Scan for the cell matching the given text and deliver its (X, Y) coordinate at center. 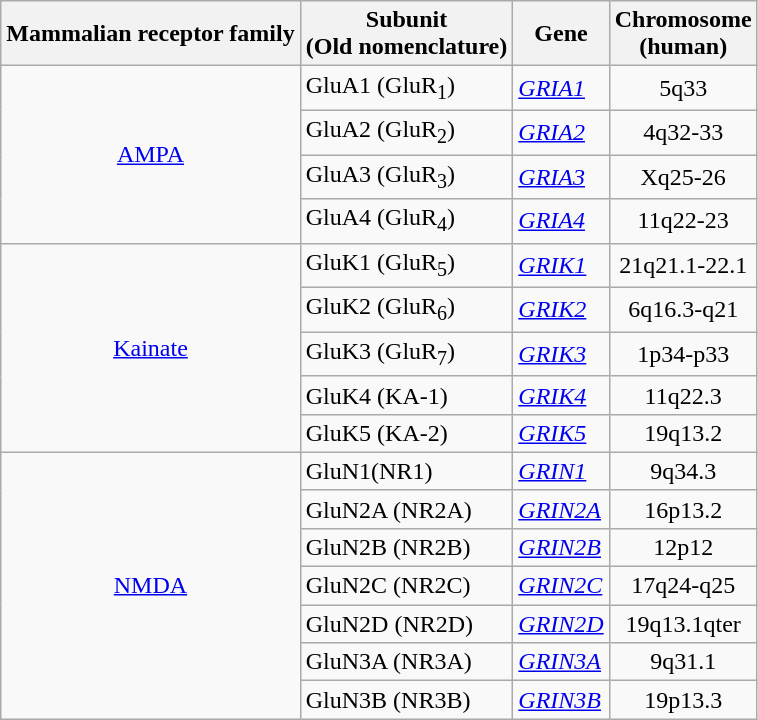
Chromosome(human) (683, 34)
NMDA (150, 585)
Xq25-26 (683, 176)
GluK3 (GluR7) (406, 354)
19q13.1qter (683, 624)
Kainate (150, 348)
GluK5 (KA-2) (406, 433)
AMPA (150, 154)
GRIN2A (561, 509)
GRIK4 (561, 395)
12p12 (683, 547)
4q32-33 (683, 132)
GRIK1 (561, 265)
GluN2C (NR2C) (406, 586)
GRIN2D (561, 624)
GluK1 (GluR5) (406, 265)
GRIN2C (561, 586)
GluN2B (NR2B) (406, 547)
GluN3A (NR3A) (406, 662)
GluN3B (NR3B) (406, 700)
16p13.2 (683, 509)
GRIA3 (561, 176)
GluK4 (KA-1) (406, 395)
Subunit(Old nomenclature) (406, 34)
9q34.3 (683, 471)
6q16.3-q21 (683, 310)
GluA2 (GluR2) (406, 132)
GRIN3B (561, 700)
GRIN1 (561, 471)
GRIN3A (561, 662)
GluA1 (GluR1) (406, 88)
5q33 (683, 88)
GRIA4 (561, 221)
GluK2 (GluR6) (406, 310)
GRIA2 (561, 132)
1p34-p33 (683, 354)
GluN2A (NR2A) (406, 509)
Gene (561, 34)
GluN2D (NR2D) (406, 624)
11q22-23 (683, 221)
11q22.3 (683, 395)
GRIK2 (561, 310)
19p13.3 (683, 700)
19q13.2 (683, 433)
GRIK3 (561, 354)
21q21.1-22.1 (683, 265)
9q31.1 (683, 662)
Mammalian receptor family (150, 34)
GRIK5 (561, 433)
GluN1(NR1) (406, 471)
GRIA1 (561, 88)
GluA4 (GluR4) (406, 221)
GRIN2B (561, 547)
17q24-q25 (683, 586)
GluA3 (GluR3) (406, 176)
